Locate the cell with the specified text and output its (X, Y) center coordinate. 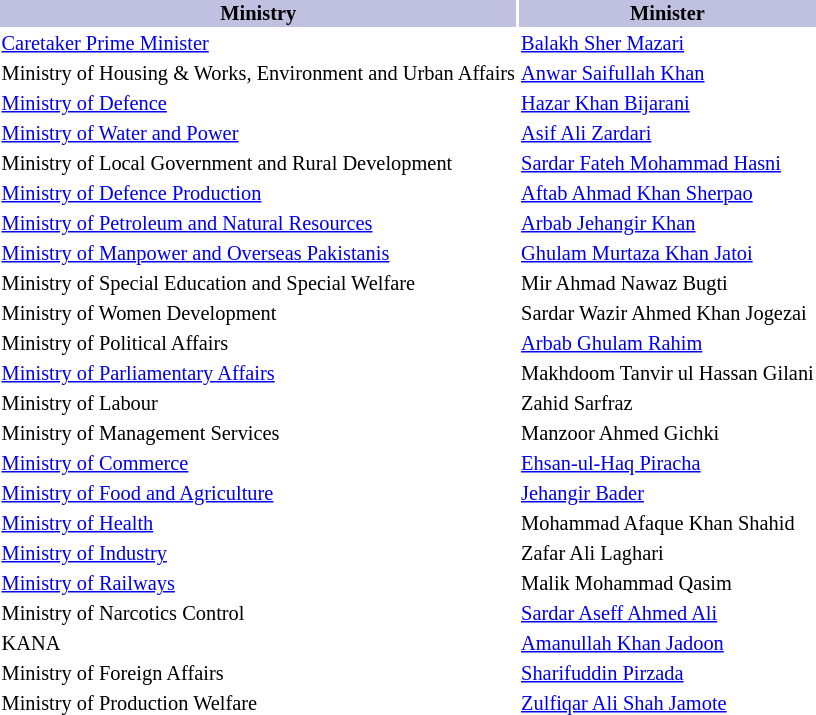
Zafar Ali Laghari (668, 554)
KANA (258, 644)
Ministry of Foreign Affairs (258, 674)
Malik Mohammad Qasim (668, 584)
Hazar Khan Bijarani (668, 104)
Ministry of Railways (258, 584)
Sharifuddin Pirzada (668, 674)
Ministry of Industry (258, 554)
Anwar Saifullah Khan (668, 74)
Ministry of Commerce (258, 464)
Makhdoom Tanvir ul Hassan Gilani (668, 374)
Ministry of Water and Power (258, 134)
Ministry (258, 14)
Ministry of Manpower and Overseas Pakistanis (258, 254)
Ministry of Food and Agriculture (258, 494)
Ministry of Housing & Works, Environment and Urban Affairs (258, 74)
Manzoor Ahmed Gichki (668, 434)
Ministry of Parliamentary Affairs (258, 374)
Ministry of Health (258, 524)
Ghulam Murtaza Khan Jatoi (668, 254)
Ministry of Management Services (258, 434)
Minister (668, 14)
Ministry of Special Education and Special Welfare (258, 284)
Aftab Ahmad Khan Sherpao (668, 194)
Ehsan-ul-Haq Piracha (668, 464)
Zahid Sarfraz (668, 404)
Ministry of Local Government and Rural Development (258, 164)
Arbab Ghulam Rahim (668, 344)
Sardar Aseff Ahmed Ali (668, 614)
Amanullah Khan Jadoon (668, 644)
Mir Ahmad Nawaz Bugti (668, 284)
Balakh Sher Mazari (668, 44)
Ministry of Petroleum and Natural Resources (258, 224)
Ministry of Defence Production (258, 194)
Caretaker Prime Minister (258, 44)
Ministry of Narcotics Control (258, 614)
Sardar Wazir Ahmed Khan Jogezai (668, 314)
Arbab Jehangir Khan (668, 224)
Ministry of Labour (258, 404)
Asif Ali Zardari (668, 134)
Jehangir Bader (668, 494)
Mohammad Afaque Khan Shahid (668, 524)
Ministry of Women Development (258, 314)
Ministry of Political Affairs (258, 344)
Sardar Fateh Mohammad Hasni (668, 164)
Ministry of Defence (258, 104)
